Find where the given text appears and provide that cell's center as (x, y) coordinate. 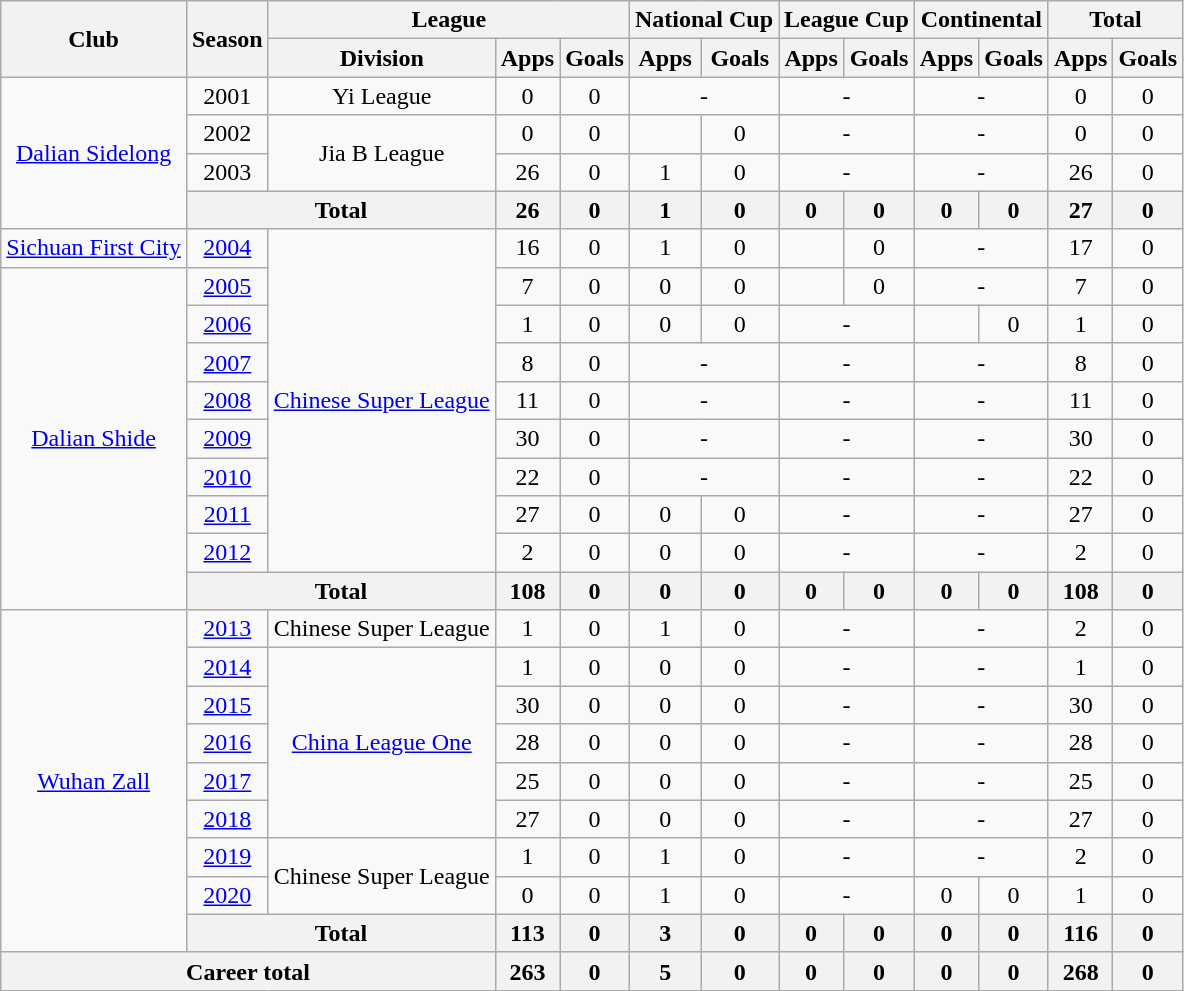
Career total (248, 971)
2009 (227, 438)
2019 (227, 857)
Division (382, 58)
2008 (227, 400)
2020 (227, 895)
2012 (227, 553)
Continental (981, 20)
113 (527, 933)
Club (94, 39)
16 (527, 248)
Season (227, 39)
268 (1080, 971)
2011 (227, 515)
2016 (227, 743)
2017 (227, 781)
2007 (227, 362)
3 (665, 933)
2018 (227, 819)
5 (665, 971)
2001 (227, 96)
2015 (227, 705)
League Cup (847, 20)
2004 (227, 248)
17 (1080, 248)
2002 (227, 134)
2010 (227, 477)
2006 (227, 324)
2013 (227, 629)
Yi League (382, 96)
2003 (227, 172)
National Cup (704, 20)
2014 (227, 667)
League (448, 20)
Dalian Shide (94, 438)
Dalian Sidelong (94, 153)
Wuhan Zall (94, 782)
2005 (227, 286)
Sichuan First City (94, 248)
Jia B League (382, 153)
China League One (382, 743)
116 (1080, 933)
263 (527, 971)
